Determine the [X, Y] coordinate at the center of the cell enclosing the given text.  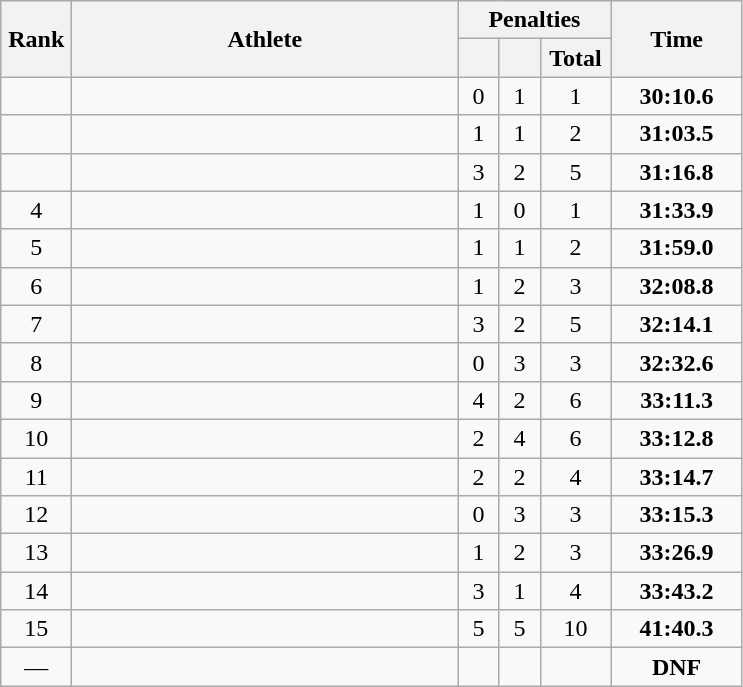
DNF [676, 667]
41:40.3 [676, 629]
13 [36, 553]
33:15.3 [676, 515]
33:12.8 [676, 438]
— [36, 667]
30:10.6 [676, 96]
32:32.6 [676, 362]
31:33.9 [676, 210]
33:26.9 [676, 553]
32:14.1 [676, 324]
Penalties [534, 20]
Total [576, 58]
31:03.5 [676, 134]
Athlete [265, 39]
31:16.8 [676, 172]
Rank [36, 39]
Time [676, 39]
14 [36, 591]
33:11.3 [676, 400]
33:43.2 [676, 591]
32:08.8 [676, 286]
31:59.0 [676, 248]
15 [36, 629]
7 [36, 324]
11 [36, 477]
9 [36, 400]
33:14.7 [676, 477]
8 [36, 362]
12 [36, 515]
